From the cell containing the given text, extract its center point as [x, y] coordinate. 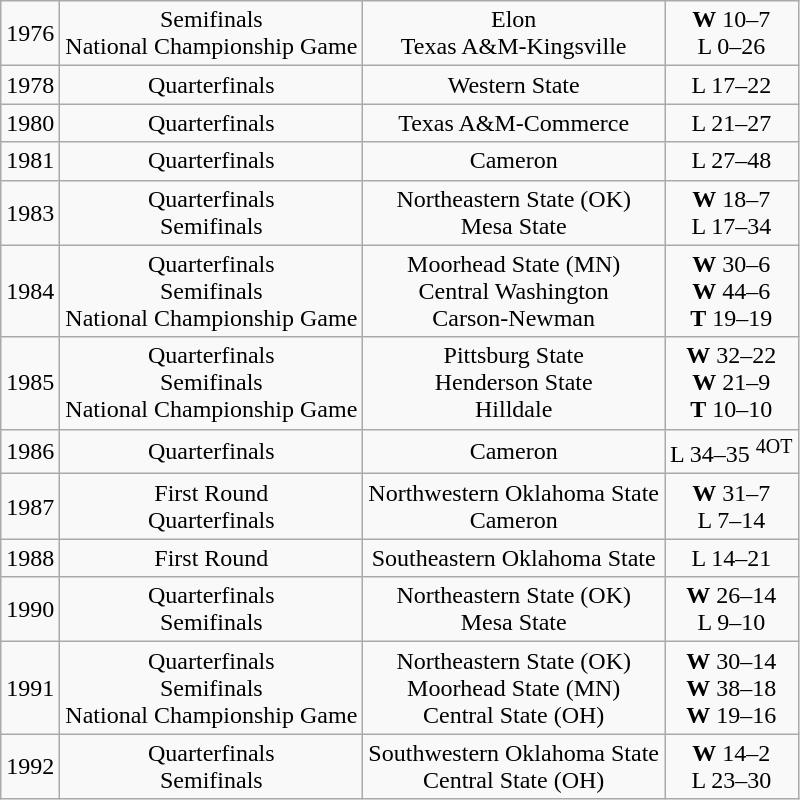
First Round [212, 558]
L 17–22 [732, 85]
L 34–35 4OT [732, 452]
Pittsburg StateHenderson StateHilldale [514, 383]
W 18–7L 17–34 [732, 212]
1980 [30, 123]
W 26–14L 9–10 [732, 610]
Northeastern State (OK)Moorhead State (MN)Central State (OH) [514, 688]
Moorhead State (MN)Central WashingtonCarson-Newman [514, 291]
W 10–7L 0–26 [732, 34]
Southwestern Oklahoma StateCentral State (OH) [514, 766]
1991 [30, 688]
Texas A&M-Commerce [514, 123]
L 21–27 [732, 123]
1987 [30, 506]
First RoundQuarterfinals [212, 506]
1990 [30, 610]
1986 [30, 452]
1978 [30, 85]
1976 [30, 34]
1985 [30, 383]
W 14–2L 23–30 [732, 766]
1983 [30, 212]
SemifinalsNational Championship Game [212, 34]
L 14–21 [732, 558]
W 30–14W 38–18W 19–16 [732, 688]
Western State [514, 85]
1992 [30, 766]
W 31–7L 7–14 [732, 506]
W 32–22W 21–9T 10–10 [732, 383]
Southeastern Oklahoma State [514, 558]
1981 [30, 161]
Northwestern Oklahoma StateCameron [514, 506]
1984 [30, 291]
1988 [30, 558]
W 30–6W 44–6T 19–19 [732, 291]
ElonTexas A&M-Kingsville [514, 34]
L 27–48 [732, 161]
